Return the (x, y) coordinate for the center point of the cell that contains the specified text.  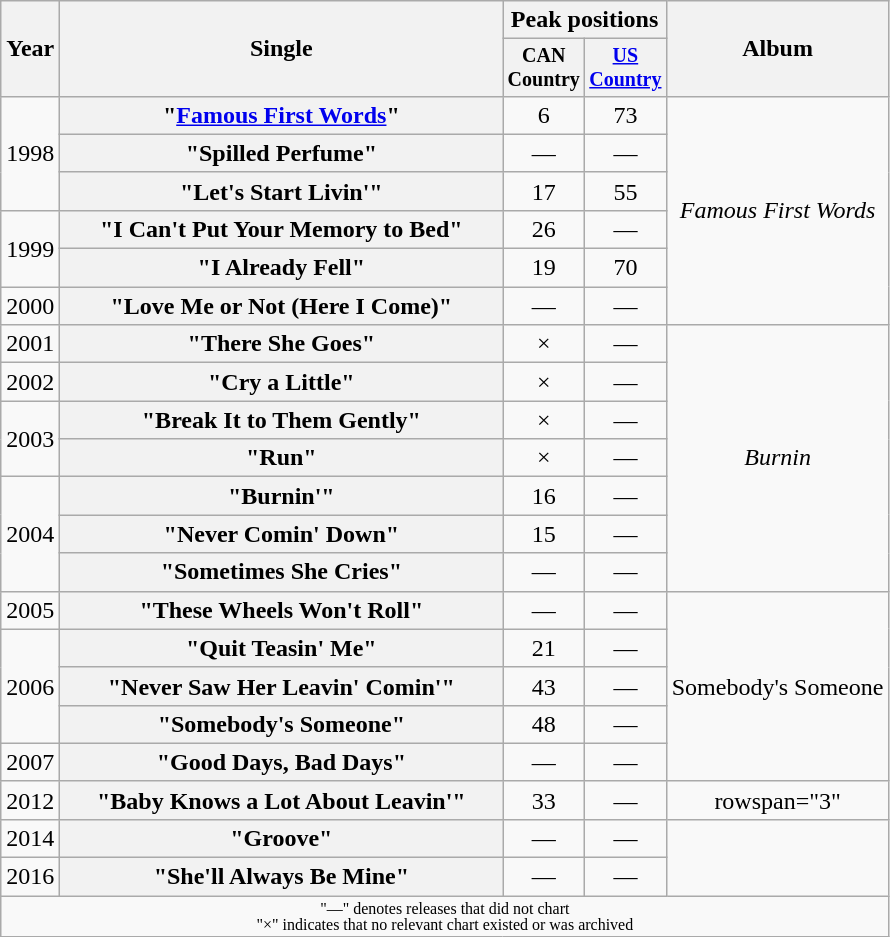
Burnin (778, 458)
"Sometimes She Cries" (282, 572)
Peak positions (584, 20)
"I Can't Put Your Memory to Bed" (282, 229)
"Baby Knows a Lot About Leavin'" (282, 800)
"Burnin'" (282, 496)
"Somebody's Someone" (282, 724)
"Famous First Words" (282, 115)
43 (544, 686)
CAN Country (544, 68)
"Never Saw Her Leavin' Comin'" (282, 686)
2000 (30, 306)
"There She Goes" (282, 344)
15 (544, 534)
"Let's Start Livin'" (282, 191)
48 (544, 724)
1999 (30, 248)
"These Wheels Won't Roll" (282, 610)
2007 (30, 762)
Year (30, 49)
"Cry a Little" (282, 382)
55 (626, 191)
"Never Comin' Down" (282, 534)
2001 (30, 344)
73 (626, 115)
1998 (30, 153)
US Country (626, 68)
"She'll Always Be Mine" (282, 877)
"Spilled Perfume" (282, 153)
21 (544, 648)
Famous First Words (778, 210)
"Good Days, Bad Days" (282, 762)
Somebody's Someone (778, 686)
2012 (30, 800)
2006 (30, 686)
17 (544, 191)
"Groove" (282, 838)
2014 (30, 838)
Single (282, 49)
2004 (30, 534)
26 (544, 229)
"Quit Teasin' Me" (282, 648)
"—" denotes releases that did not chart"×" indicates that no relevant chart existed or was archived (445, 916)
6 (544, 115)
"Break It to Them Gently" (282, 420)
2002 (30, 382)
"I Already Fell" (282, 268)
33 (544, 800)
2016 (30, 877)
70 (626, 268)
"Run" (282, 458)
2003 (30, 439)
"Love Me or Not (Here I Come)" (282, 306)
16 (544, 496)
2005 (30, 610)
19 (544, 268)
rowspan="3" (778, 800)
Album (778, 49)
